Scan for the cell matching the given text and deliver its [x, y] coordinate at center. 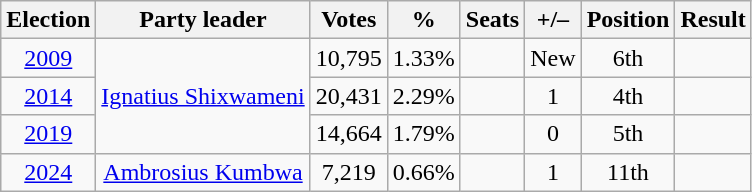
4th [628, 96]
Position [628, 20]
Votes [348, 20]
Ambrosius Kumbwa [203, 172]
11th [628, 172]
Result [713, 20]
Party leader [203, 20]
2019 [48, 134]
2024 [48, 172]
1.79% [424, 134]
2009 [48, 58]
10,795 [348, 58]
7,219 [348, 172]
% [424, 20]
2014 [48, 96]
Seats [492, 20]
Election [48, 20]
2.29% [424, 96]
6th [628, 58]
14,664 [348, 134]
1.33% [424, 58]
20,431 [348, 96]
0 [553, 134]
Ignatius Shixwameni [203, 96]
0.66% [424, 172]
5th [628, 134]
New [553, 58]
+/– [553, 20]
